Determine the (x, y) coordinate at the center of the cell enclosing the given text.  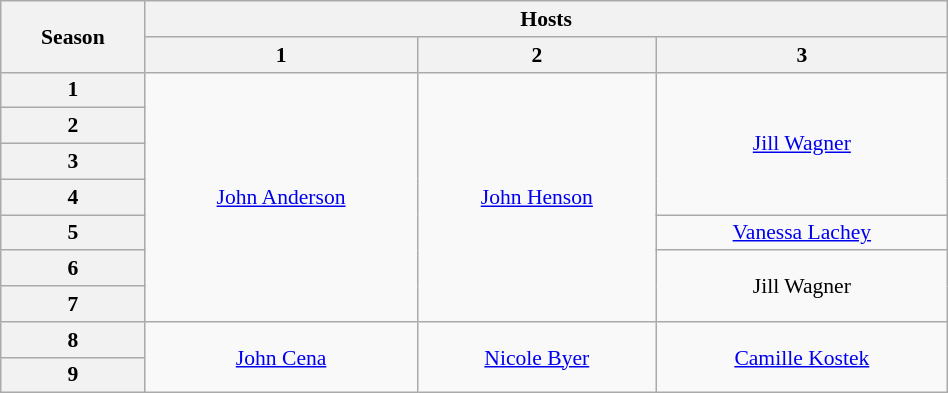
5 (73, 233)
Vanessa Lachey (802, 233)
6 (73, 269)
Hosts (546, 19)
9 (73, 375)
John Anderson (281, 196)
John Cena (281, 358)
Camille Kostek (802, 358)
John Henson (536, 196)
Nicole Byer (536, 358)
8 (73, 340)
7 (73, 304)
Season (73, 36)
4 (73, 197)
